Provide the (x, y) coordinate of the cell's center where the given text is located.  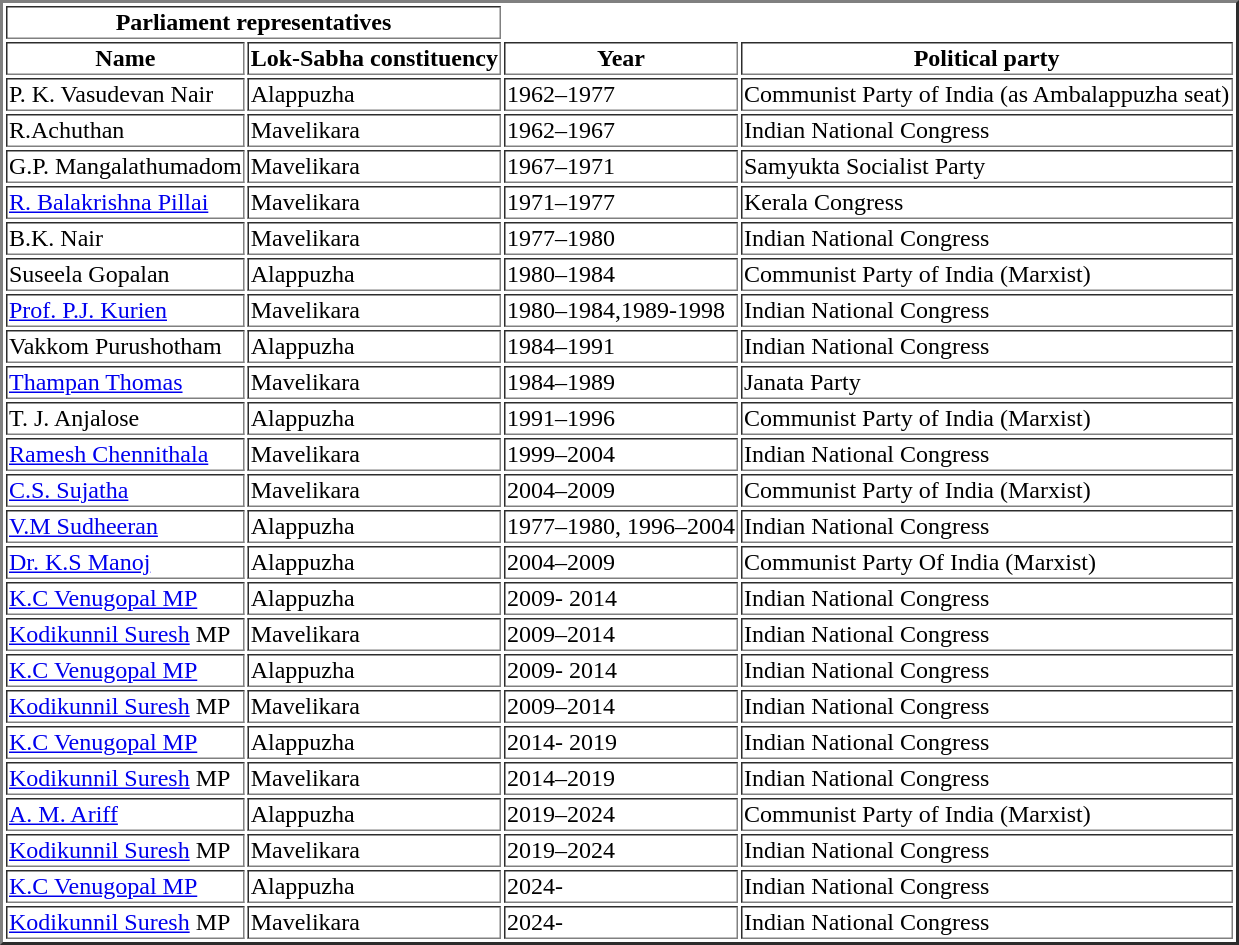
1977–1980, 1996–2004 (621, 526)
Suseela Gopalan (126, 274)
Political party (986, 58)
2014–2019 (621, 778)
1991–1996 (621, 418)
C.S. Sujatha (126, 490)
1971–1977 (621, 202)
Parliament representatives (254, 22)
Year (621, 58)
1980–1984 (621, 274)
1977–1980 (621, 238)
1967–1971 (621, 166)
R. Balakrishna Pillai (126, 202)
T. J. Anjalose (126, 418)
1999–2004 (621, 454)
Communist Party Of India (Marxist) (986, 562)
Janata Party (986, 382)
Vakkom Purushotham (126, 346)
1980–1984,1989-1998 (621, 310)
Samyukta Socialist Party (986, 166)
B.K. Nair (126, 238)
Prof. P.J. Kurien (126, 310)
1962–1977 (621, 94)
G.P. Mangalathumadom (126, 166)
1984–1991 (621, 346)
2014- 2019 (621, 742)
Thampan Thomas (126, 382)
V.M Sudheeran (126, 526)
P. K. Vasudevan Nair (126, 94)
R.Achuthan (126, 130)
Lok-Sabha constituency (374, 58)
Ramesh Chennithala (126, 454)
Name (126, 58)
Kerala Congress (986, 202)
1962–1967 (621, 130)
Communist Party of India (as Ambalappuzha seat) (986, 94)
1984–1989 (621, 382)
A. M. Ariff (126, 814)
Dr. K.S Manoj (126, 562)
